Determine the [X, Y] coordinate at the center of the cell enclosing the given text.  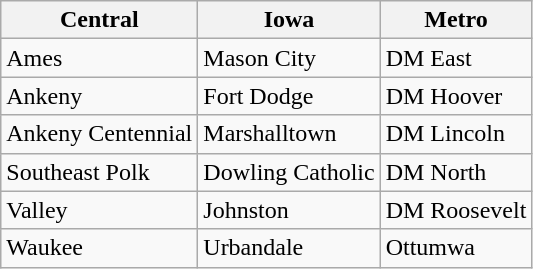
DM North [456, 172]
Metro [456, 20]
DM Roosevelt [456, 210]
DM Lincoln [456, 134]
Johnston [289, 210]
Ottumwa [456, 248]
Dowling Catholic [289, 172]
DM East [456, 58]
DM Hoover [456, 96]
Ankeny Centennial [100, 134]
Mason City [289, 58]
Waukee [100, 248]
Central [100, 20]
Urbandale [289, 248]
Ankeny [100, 96]
Fort Dodge [289, 96]
Ames [100, 58]
Southeast Polk [100, 172]
Valley [100, 210]
Iowa [289, 20]
Marshalltown [289, 134]
